Return (X, Y) of the center of cell containing provided text 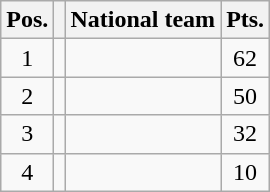
Pts. (246, 20)
1 (28, 58)
62 (246, 58)
3 (28, 134)
10 (246, 172)
4 (28, 172)
32 (246, 134)
National team (143, 20)
2 (28, 96)
50 (246, 96)
Pos. (28, 20)
